Extract the (x, y) coordinate from the center of the cell holding the provided text.  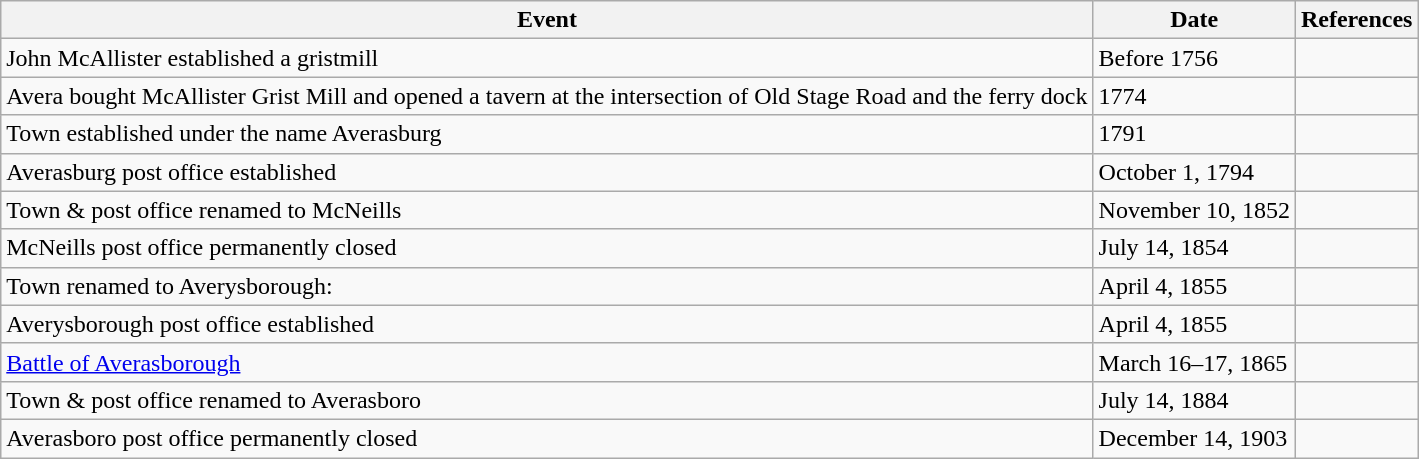
1791 (1194, 134)
July 14, 1884 (1194, 400)
Avera bought McAllister Grist Mill and opened a tavern at the intersection of Old Stage Road and the ferry dock (547, 96)
Date (1194, 20)
Town renamed to Averysborough: (547, 286)
Town established under the name Averasburg (547, 134)
December 14, 1903 (1194, 438)
McNeills post office permanently closed (547, 248)
October 1, 1794 (1194, 172)
Averasboro post office permanently closed (547, 438)
July 14, 1854 (1194, 248)
John McAllister established a gristmill (547, 58)
Averasburg post office established (547, 172)
1774 (1194, 96)
Before 1756 (1194, 58)
References (1356, 20)
Averysborough post office established (547, 324)
March 16–17, 1865 (1194, 362)
Town & post office renamed to Averasboro (547, 400)
Battle of Averasborough (547, 362)
Town & post office renamed to McNeills (547, 210)
November 10, 1852 (1194, 210)
Event (547, 20)
